Find where the given text appears and provide that cell's center as (x, y) coordinate. 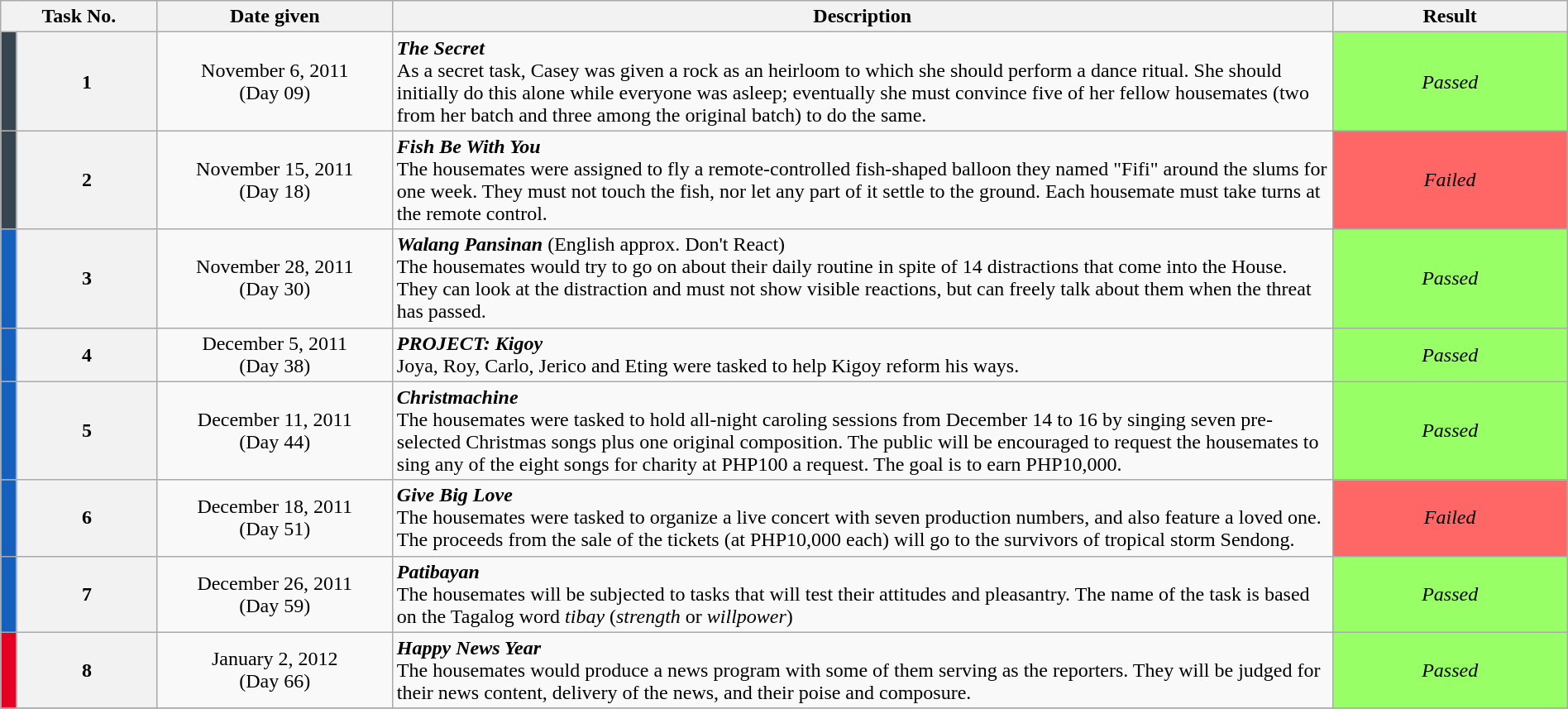
2 (87, 180)
1 (87, 81)
January 2, 2012(Day 66) (275, 670)
November 15, 2011(Day 18) (275, 180)
Description (862, 17)
November 6, 2011(Day 09) (275, 81)
December 11, 2011(Day 44) (275, 430)
December 26, 2011(Day 59) (275, 594)
Task No. (79, 17)
PROJECT: KigoyJoya, Roy, Carlo, Jerico and Eting were tasked to help Kigoy reform his ways. (862, 354)
8 (87, 670)
4 (87, 354)
3 (87, 278)
Date given (275, 17)
November 28, 2011(Day 30) (275, 278)
6 (87, 518)
Result (1450, 17)
5 (87, 430)
December 18, 2011(Day 51) (275, 518)
December 5, 2011(Day 38) (275, 354)
7 (87, 594)
